Extract the (X, Y) coordinate from the center of the cell holding the provided text.  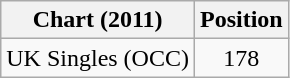
UK Singles (OCC) (98, 58)
178 (241, 58)
Chart (2011) (98, 20)
Position (241, 20)
